Return the [X, Y] coordinate for the center point of the cell that contains the specified text.  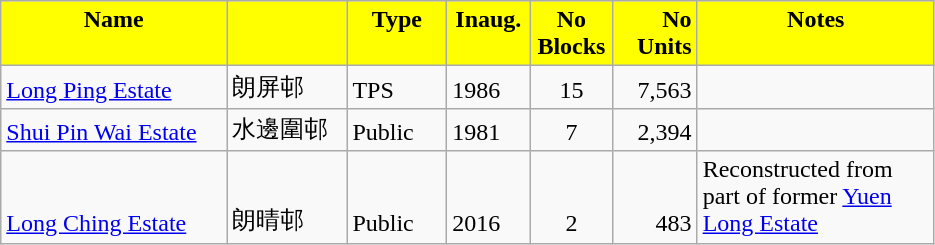
2 [572, 197]
483 [655, 197]
1981 [488, 130]
Shui Pin Wai Estate [114, 130]
2,394 [655, 130]
1986 [488, 88]
No Blocks [572, 34]
水邊圍邨 [287, 130]
2016 [488, 197]
15 [572, 88]
Long Ching Estate [114, 197]
TPS [397, 88]
No Units [655, 34]
Notes [816, 34]
朗屏邨 [287, 88]
Long Ping Estate [114, 88]
朗晴邨 [287, 197]
7,563 [655, 88]
Inaug. [488, 34]
7 [572, 130]
Type [397, 34]
Reconstructed from part of former Yuen Long Estate [816, 197]
Name [114, 34]
